Find where the given text appears and provide that cell's center as (X, Y) coordinate. 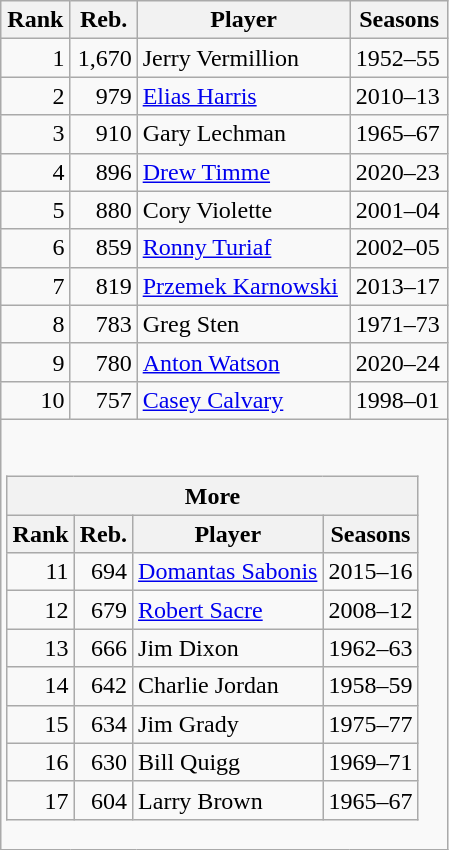
634 (103, 724)
780 (104, 362)
3 (36, 134)
12 (40, 610)
5 (36, 210)
1969–71 (370, 762)
1,670 (104, 58)
More (212, 496)
Cory Violette (244, 210)
880 (104, 210)
859 (104, 248)
1998–01 (399, 400)
14 (40, 686)
783 (104, 324)
2 (36, 96)
2002–05 (399, 248)
11 (40, 572)
757 (104, 400)
694 (103, 572)
Elias Harris (244, 96)
2013–17 (399, 286)
15 (40, 724)
819 (104, 286)
Jim Dixon (228, 648)
17 (40, 800)
1958–59 (370, 686)
666 (103, 648)
Domantas Sabonis (228, 572)
1962–63 (370, 648)
Jerry Vermillion (244, 58)
679 (103, 610)
6 (36, 248)
4 (36, 172)
Jim Grady (228, 724)
910 (104, 134)
8 (36, 324)
Przemek Karnowski (244, 286)
896 (104, 172)
Bill Quigg (228, 762)
13 (40, 648)
10 (36, 400)
Larry Brown (228, 800)
9 (36, 362)
642 (103, 686)
2001–04 (399, 210)
630 (103, 762)
2020–23 (399, 172)
1975–77 (370, 724)
Drew Timme (244, 172)
2015–16 (370, 572)
2008–12 (370, 610)
2020–24 (399, 362)
Greg Sten (244, 324)
Casey Calvary (244, 400)
Robert Sacre (228, 610)
Gary Lechman (244, 134)
979 (104, 96)
7 (36, 286)
604 (103, 800)
16 (40, 762)
2010–13 (399, 96)
1952–55 (399, 58)
1971–73 (399, 324)
Ronny Turiaf (244, 248)
Anton Watson (244, 362)
Charlie Jordan (228, 686)
1 (36, 58)
